For the text-containing cell, return its midpoint in (X, Y) coordinate format. 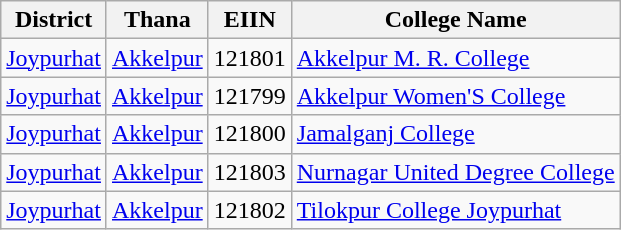
121803 (250, 172)
121801 (250, 58)
Akkelpur Women'S College (456, 96)
121802 (250, 210)
Jamalganj College (456, 134)
Tilokpur College Joypurhat (456, 210)
Akkelpur M. R. College (456, 58)
College Name (456, 20)
Nurnagar United Degree College (456, 172)
121800 (250, 134)
District (54, 20)
EIIN (250, 20)
Thana (157, 20)
121799 (250, 96)
